Scan for the cell matching the given text and deliver its (X, Y) coordinate at center. 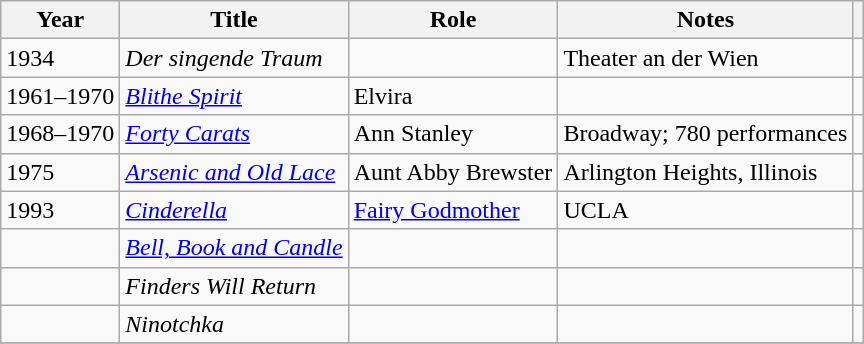
Der singende Traum (234, 58)
Arlington Heights, Illinois (706, 172)
1968–1970 (60, 134)
Cinderella (234, 210)
1975 (60, 172)
1934 (60, 58)
Role (453, 20)
Broadway; 780 performances (706, 134)
Year (60, 20)
Finders Will Return (234, 286)
Forty Carats (234, 134)
Arsenic and Old Lace (234, 172)
Title (234, 20)
Bell, Book and Candle (234, 248)
Aunt Abby Brewster (453, 172)
Notes (706, 20)
Fairy Godmother (453, 210)
Blithe Spirit (234, 96)
Ninotchka (234, 324)
Theater an der Wien (706, 58)
1961–1970 (60, 96)
UCLA (706, 210)
Ann Stanley (453, 134)
Elvira (453, 96)
1993 (60, 210)
